Provide the (x, y) coordinate of the cell's center where the given text is located.  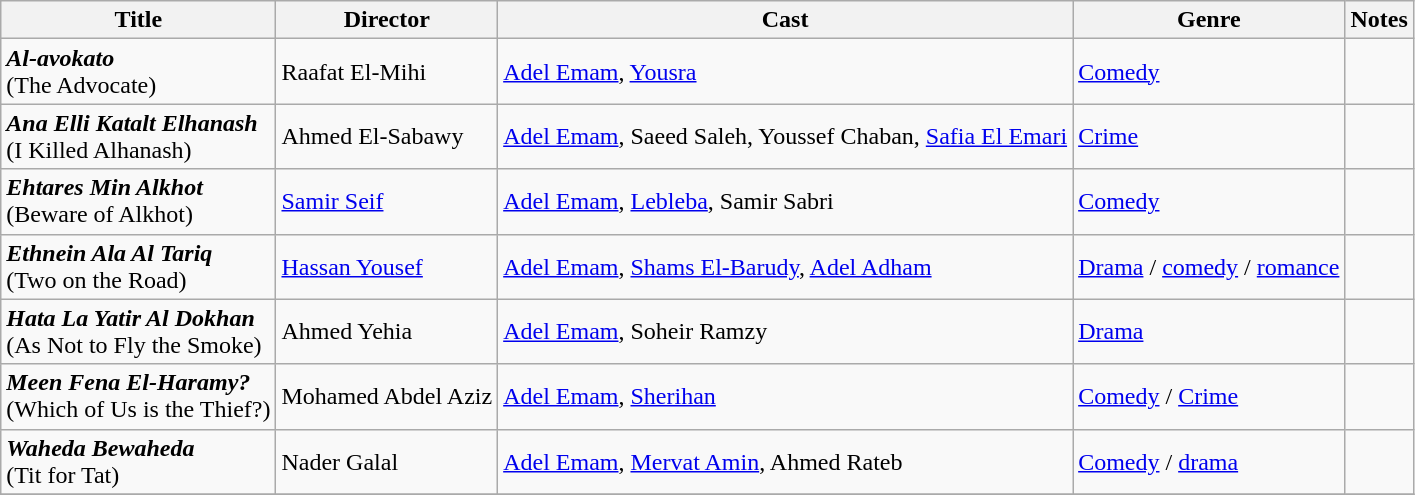
Adel Emam, Yousra (786, 72)
Raafat El-Mihi (387, 72)
Adel Emam, Lebleba, Samir Sabri (786, 202)
Ehtares Min Alkhot(Beware of Alkhot) (138, 202)
Drama / comedy / romance (1209, 266)
Cast (786, 20)
Ana Elli Katalt Elhanash (I Killed Alhanash) (138, 136)
Ahmed Yehia (387, 332)
Ethnein Ala Al Tariq(Two on the Road) (138, 266)
Waheda Bewaheda(Tit for Tat) (138, 462)
Hassan Yousef (387, 266)
Ahmed El-Sabawy (387, 136)
Crime (1209, 136)
Drama (1209, 332)
Al-avokato(The Advocate) (138, 72)
Adel Emam, Shams El-Barudy, Adel Adham (786, 266)
Genre (1209, 20)
Samir Seif (387, 202)
Notes (1379, 20)
Nader Galal (387, 462)
Comedy / Crime (1209, 396)
Meen Fena El-Haramy?(Which of Us is the Thief?) (138, 396)
Comedy / drama (1209, 462)
Adel Emam, Saeed Saleh, Youssef Chaban, Safia El Emari (786, 136)
Adel Emam, Sherihan (786, 396)
Director (387, 20)
Title (138, 20)
Hata La Yatir Al Dokhan(As Not to Fly the Smoke) (138, 332)
Adel Emam, Mervat Amin, Ahmed Rateb (786, 462)
Adel Emam, Soheir Ramzy (786, 332)
Mohamed Abdel Aziz (387, 396)
